Determine the [X, Y] coordinate at the center of the cell enclosing the given text.  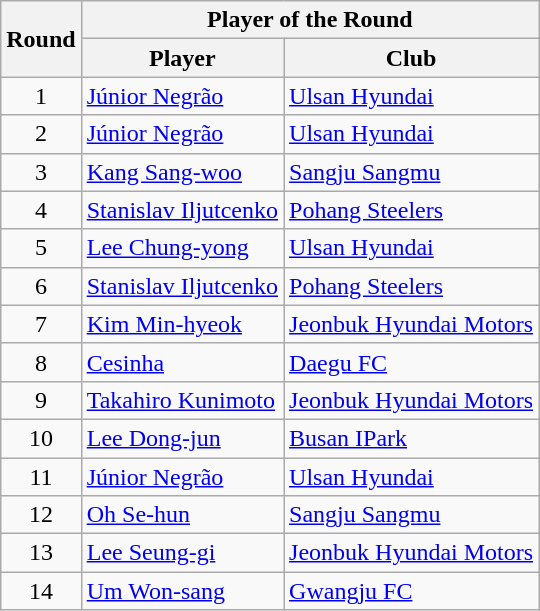
Daegu FC [412, 362]
Round [41, 39]
Gwangju FC [412, 591]
Player [182, 58]
7 [41, 324]
Cesinha [182, 362]
11 [41, 477]
Lee Dong-jun [182, 438]
Takahiro Kunimoto [182, 400]
Oh Se-hun [182, 515]
4 [41, 210]
5 [41, 248]
Player of the Round [310, 20]
Lee Seung-gi [182, 553]
Kang Sang-woo [182, 172]
Um Won-sang [182, 591]
14 [41, 591]
Busan IPark [412, 438]
10 [41, 438]
2 [41, 134]
9 [41, 400]
1 [41, 96]
Lee Chung-yong [182, 248]
8 [41, 362]
Club [412, 58]
Kim Min-hyeok [182, 324]
13 [41, 553]
12 [41, 515]
3 [41, 172]
6 [41, 286]
